Return the [X, Y] coordinate for the center point of the cell that contains the specified text.  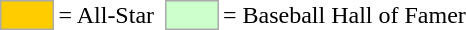
= All-Star [106, 15]
